From the cell containing the given text, extract its center point as (X, Y) coordinate. 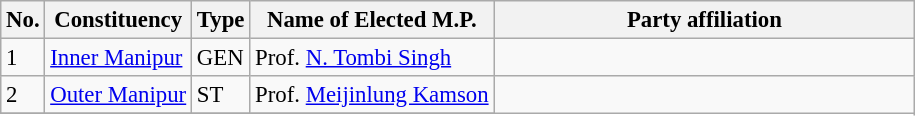
Prof. N. Tombi Singh (372, 58)
ST (221, 95)
2 (23, 95)
Type (221, 20)
Outer Manipur (118, 95)
Inner Manipur (118, 58)
GEN (221, 58)
No. (23, 20)
1 (23, 58)
Constituency (118, 20)
Name of Elected M.P. (372, 20)
Party affiliation (704, 20)
Prof. Meijinlung Kamson (372, 95)
